Provide the [X, Y] coordinate of the cell's center where the given text is located.  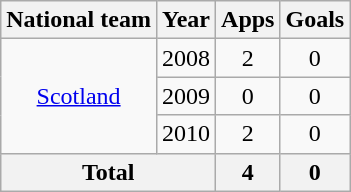
Year [186, 20]
2008 [186, 58]
Apps [248, 20]
National team [79, 20]
2010 [186, 134]
Scotland [79, 96]
Goals [315, 20]
Total [108, 172]
4 [248, 172]
2009 [186, 96]
